From the cell containing the given text, extract its center point as [X, Y] coordinate. 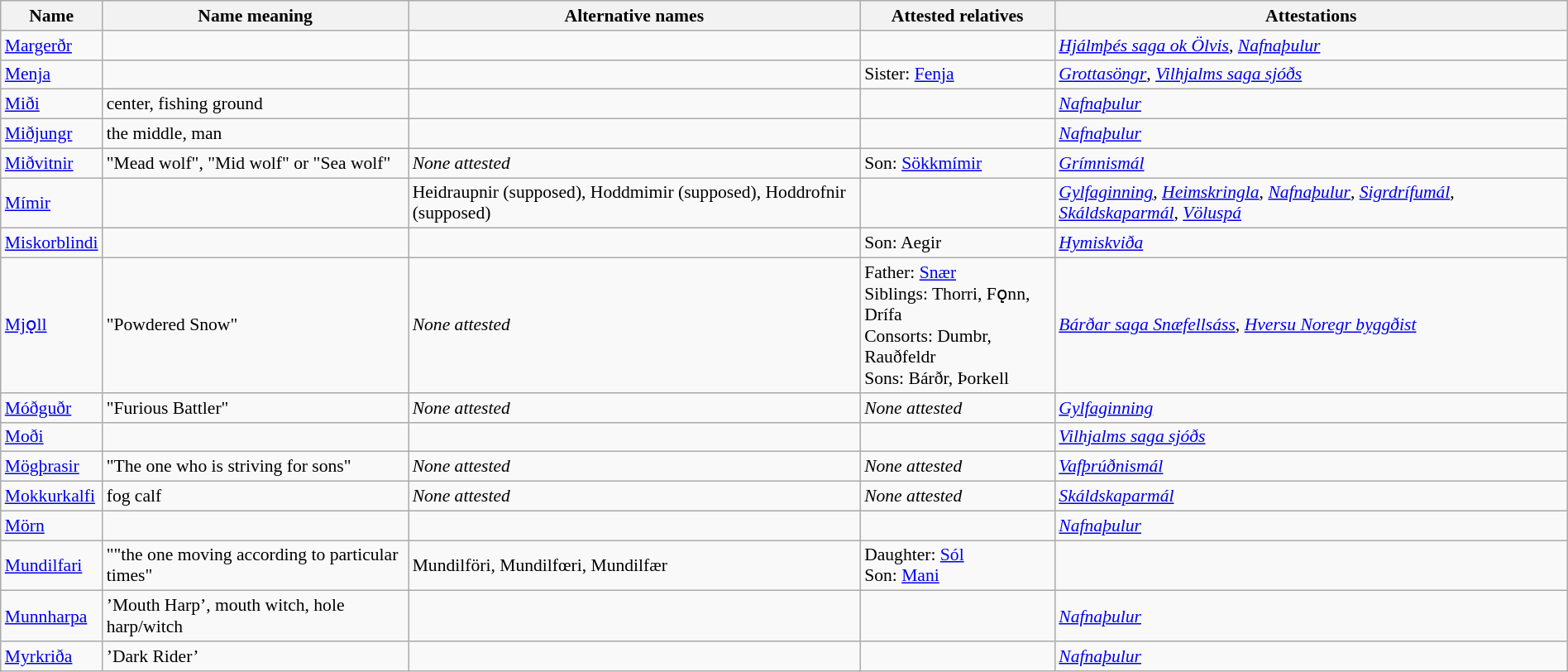
"The one who is striving for sons" [256, 467]
Vilhjalms saga sjóðs [1311, 437]
Hjálmþés saga ok Ölvis, Nafnaþulur [1311, 46]
Miskorblindi [51, 243]
Margerðr [51, 46]
center, fishing ground [256, 104]
Daughter: Sól Son: Mani [958, 566]
’Dark Rider’ [256, 656]
Menja [51, 74]
Myrkriða [51, 656]
Mímir [51, 204]
Attested relatives [958, 16]
Vafþrúðnismál [1311, 467]
Heidraupnir (supposed), Hoddmimir (supposed), Hoddrofnir (supposed) [634, 204]
Father: Snær Siblings: Thorri, Fǫnn, Drífa Consorts: Dumbr, Rauðfeldr Sons: Bárðr, Þorkell [958, 326]
"Furious Battler" [256, 408]
Grímnismál [1311, 163]
Miðjungr [51, 134]
Gylfaginning [1311, 408]
Alternative names [634, 16]
Sister: Fenja [958, 74]
"Powdered Snow" [256, 326]
fog calf [256, 497]
’Mouth Harp’, mouth witch, hole harp/witch [256, 616]
Mögþrasir [51, 467]
the middle, man [256, 134]
Móðguðr [51, 408]
Miðvitnir [51, 163]
Attestations [1311, 16]
Son: Sökkmímir [958, 163]
Skáldskaparmál [1311, 497]
Munnharpa [51, 616]
""the one moving according to particular times" [256, 566]
Mjǫll [51, 326]
Grottasöngr, Vilhjalms saga sjóðs [1311, 74]
Mundilföri, Mundilfœri, Mundilfær [634, 566]
Hymiskviða [1311, 243]
Name [51, 16]
Mokkurkalfi [51, 497]
Mundilfari [51, 566]
Moði [51, 437]
Name meaning [256, 16]
"Mead wolf", "Mid wolf" or "Sea wolf" [256, 163]
Bárðar saga Snæfellsáss, Hversu Noregr byggðist [1311, 326]
Miði [51, 104]
Son: Aegir [958, 243]
Mörn [51, 526]
Gylfaginning, Heimskringla, Nafnaþulur, Sigrdrífumál, Skáldskaparmál, Völuspá [1311, 204]
